Extract the (X, Y) coordinate from the center of the cell holding the provided text.  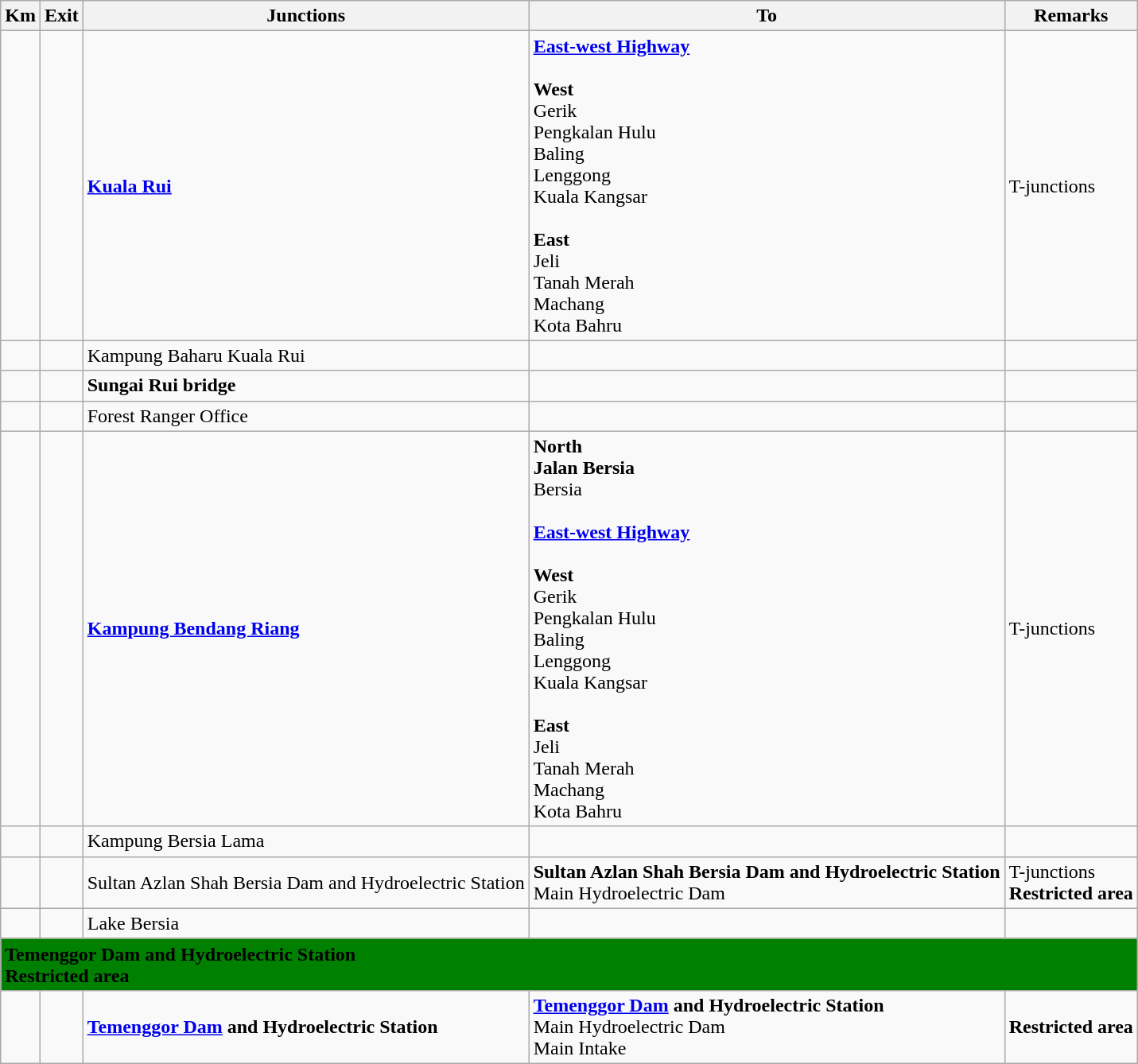
To (767, 16)
NorthJalan BersiaBersia East-west HighwayWest Gerik Pengkalan Hulu Baling Lenggong Kuala KangsarEast Jeli Tanah Merah Machang Kota Bahru (767, 628)
Remarks (1070, 16)
Sultan Azlan Shah Bersia Dam and Hydroelectric StationMain Hydroelectric Dam (767, 883)
Kampung Bendang Riang (305, 628)
Kampung Baharu Kuala Rui (305, 355)
Temenggor Dam and Hydroelectric Station (305, 1027)
Lake Bersia (305, 923)
Restricted area (1070, 1027)
Temenggor Dam and Hydroelectric StationRestricted area (569, 964)
T-junctionsRestricted area (1070, 883)
Kampung Bersia Lama (305, 841)
Forest Ranger Office (305, 416)
Sungai Rui bridge (305, 386)
Exit (61, 16)
Kuala Rui (305, 186)
Sultan Azlan Shah Bersia Dam and Hydroelectric Station (305, 883)
East-west HighwayWest Gerik Pengkalan Hulu Baling Lenggong Kuala KangsarEast Jeli Tanah Merah Machang Kota Bahru (767, 186)
Junctions (305, 16)
Km (21, 16)
Temenggor Dam and Hydroelectric StationMain Hydroelectric DamMain Intake (767, 1027)
